Locate the cell with the specified text and output its (X, Y) center coordinate. 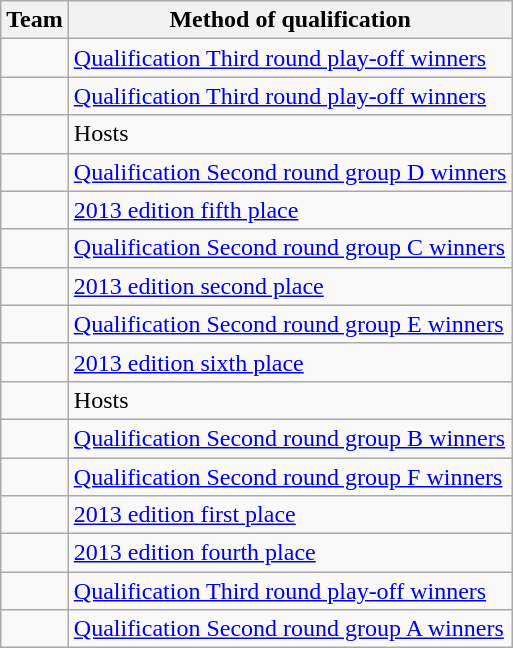
Qualification Second round group D winners (290, 172)
Qualification Second round group C winners (290, 248)
2013 edition first place (290, 515)
Team (35, 20)
2013 edition fifth place (290, 210)
Qualification Second round group B winners (290, 438)
Method of qualification (290, 20)
Qualification Second round group E winners (290, 324)
2013 edition second place (290, 286)
2013 edition sixth place (290, 362)
Qualification Second round group A winners (290, 629)
Qualification Second round group F winners (290, 477)
2013 edition fourth place (290, 553)
